Capture the cell that displays the provided text and extract its [X, Y] central coordinate. 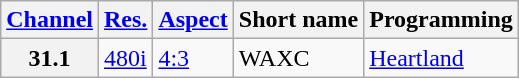
Res. [126, 20]
Programming [442, 20]
Aspect [193, 20]
4:3 [193, 58]
WAXC [298, 58]
Short name [298, 20]
480i [126, 58]
Channel [50, 20]
31.1 [50, 58]
Heartland [442, 58]
